Extract the (x, y) coordinate from the center of the cell holding the provided text.  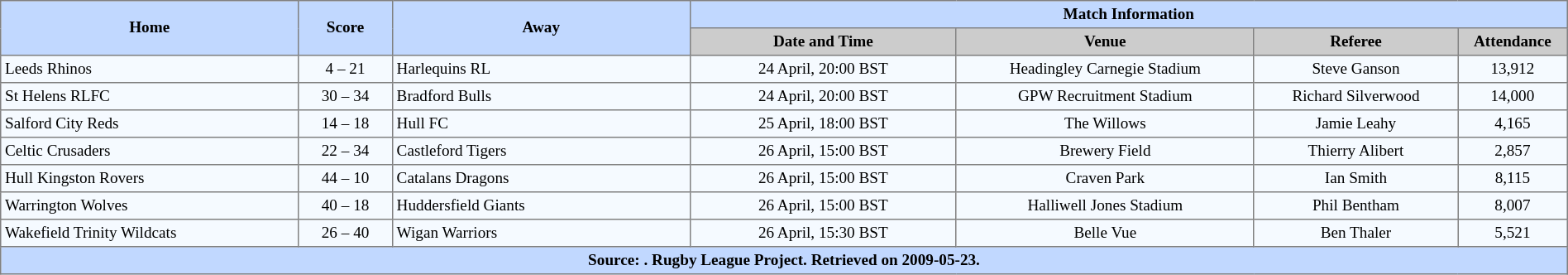
Huddersfield Giants (541, 205)
2,857 (1513, 151)
25 April, 18:00 BST (823, 124)
Halliwell Jones Stadium (1105, 205)
8,115 (1513, 179)
Jamie Leahy (1355, 124)
8,007 (1513, 205)
Bradford Bulls (541, 96)
Ben Thaler (1355, 234)
13,912 (1513, 70)
Brewery Field (1105, 151)
Phil Bentham (1355, 205)
44 – 10 (346, 179)
Hull FC (541, 124)
Date and Time (823, 41)
Steve Ganson (1355, 70)
Match Information (1128, 15)
Warrington Wolves (150, 205)
14 – 18 (346, 124)
26 – 40 (346, 234)
Richard Silverwood (1355, 96)
Craven Park (1105, 179)
Referee (1355, 41)
Headingley Carnegie Stadium (1105, 70)
Castleford Tigers (541, 151)
GPW Recruitment Stadium (1105, 96)
Home (150, 28)
4,165 (1513, 124)
22 – 34 (346, 151)
Attendance (1513, 41)
26 April, 15:30 BST (823, 234)
Wigan Warriors (541, 234)
Ian Smith (1355, 179)
Away (541, 28)
Wakefield Trinity Wildcats (150, 234)
5,521 (1513, 234)
Harlequins RL (541, 70)
Source: . Rugby League Project. Retrieved on 2009-05-23. (784, 260)
40 – 18 (346, 205)
14,000 (1513, 96)
Celtic Crusaders (150, 151)
Belle Vue (1105, 234)
Hull Kingston Rovers (150, 179)
4 – 21 (346, 70)
30 – 34 (346, 96)
Salford City Reds (150, 124)
Catalans Dragons (541, 179)
St Helens RLFC (150, 96)
Leeds Rhinos (150, 70)
Score (346, 28)
Thierry Alibert (1355, 151)
The Willows (1105, 124)
Venue (1105, 41)
